Return the [x, y] coordinate for the center point of the cell that contains the specified text.  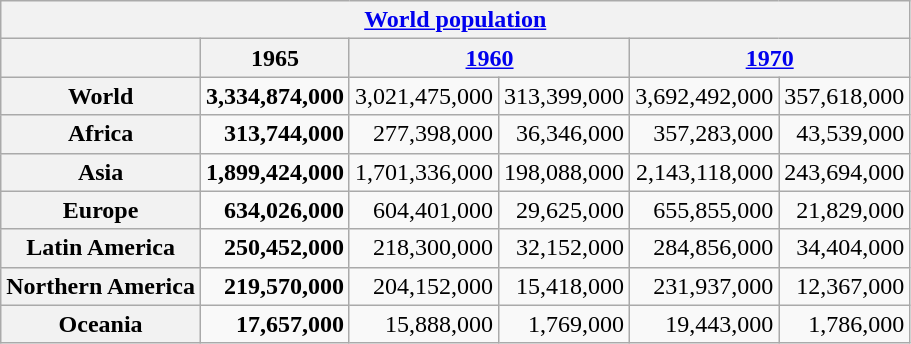
655,855,000 [704, 210]
1,769,000 [564, 324]
3,692,492,000 [704, 96]
Oceania [101, 324]
1965 [274, 58]
243,694,000 [844, 172]
204,152,000 [424, 286]
43,539,000 [844, 134]
1,701,336,000 [424, 172]
15,418,000 [564, 286]
19,443,000 [704, 324]
Europe [101, 210]
198,088,000 [564, 172]
357,618,000 [844, 96]
231,937,000 [704, 286]
2,143,118,000 [704, 172]
Asia [101, 172]
250,452,000 [274, 248]
634,026,000 [274, 210]
313,399,000 [564, 96]
World population [456, 20]
29,625,000 [564, 210]
357,283,000 [704, 134]
1,786,000 [844, 324]
218,300,000 [424, 248]
Latin America [101, 248]
3,334,874,000 [274, 96]
32,152,000 [564, 248]
34,404,000 [844, 248]
World [101, 96]
15,888,000 [424, 324]
284,856,000 [704, 248]
Africa [101, 134]
3,021,475,000 [424, 96]
219,570,000 [274, 286]
604,401,000 [424, 210]
277,398,000 [424, 134]
Northern America [101, 286]
12,367,000 [844, 286]
313,744,000 [274, 134]
36,346,000 [564, 134]
1,899,424,000 [274, 172]
21,829,000 [844, 210]
1970 [770, 58]
17,657,000 [274, 324]
1960 [489, 58]
